Output the (x, y) coordinate of the center of the cell containing the given text.  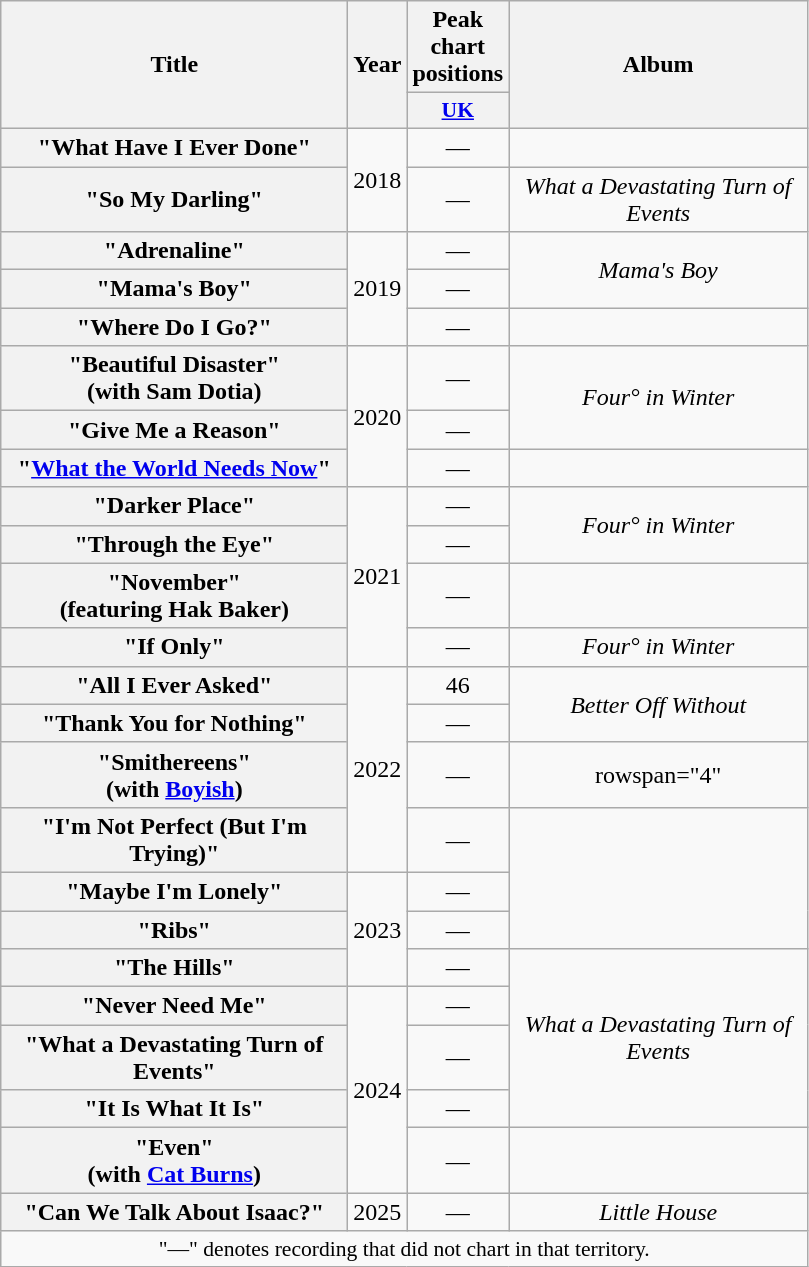
"It Is What It Is" (174, 1109)
46 (458, 685)
"Never Need Me" (174, 1006)
"What a Devastating Turn of Events" (174, 1058)
"Smithereens"(with Boyish) (174, 774)
"Where Do I Go?" (174, 327)
"I'm Not Perfect (But I'm Trying)" (174, 840)
"The Hills" (174, 968)
Better Off Without (658, 704)
2018 (378, 180)
"Give Me a Reason" (174, 430)
Mama's Boy (658, 270)
2020 (378, 416)
2025 (378, 1212)
"What Have I Ever Done" (174, 147)
"So My Darling" (174, 198)
"Maybe I'm Lonely" (174, 891)
"Thank You for Nothing" (174, 723)
"November"(featuring Hak Baker) (174, 596)
UK (458, 111)
2024 (378, 1090)
Little House (658, 1212)
"—" denotes recording that did not chart in that territory. (404, 1249)
2023 (378, 929)
Album (658, 65)
"All I Ever Asked" (174, 685)
2022 (378, 769)
"What the World Needs Now" (174, 468)
"Beautiful Disaster"(with Sam Dotia) (174, 378)
Title (174, 65)
"Even"(with Cat Burns) (174, 1160)
"Through the Eye" (174, 544)
"Adrenaline" (174, 251)
2021 (378, 576)
"Can We Talk About Isaac?" (174, 1212)
"Ribs" (174, 929)
rowspan="4" (658, 774)
Year (378, 65)
"If Only" (174, 647)
2019 (378, 289)
"Mama's Boy" (174, 289)
"Darker Place" (174, 506)
Peak chart positions (458, 47)
